Capture the cell that displays the provided text and extract its [x, y] central coordinate. 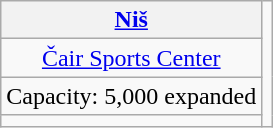
Čair Sports Center [132, 58]
Capacity: 5,000 expanded [132, 96]
Niš [132, 20]
